Detect which cell encompasses the target text, then output its (x, y) center coordinate. 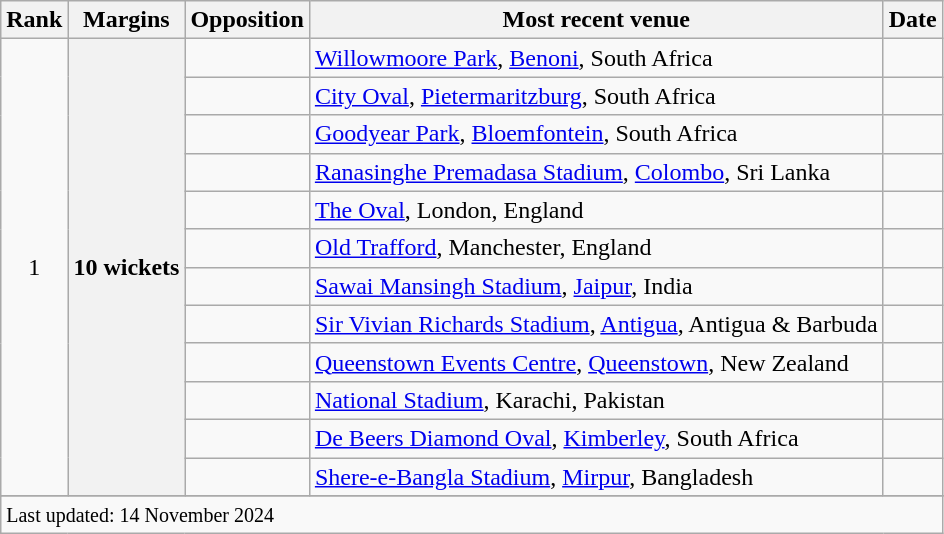
Goodyear Park, Bloemfontein, South Africa (596, 134)
Last updated: 14 November 2024 (472, 515)
Old Trafford, Manchester, England (596, 248)
Margins (126, 20)
Opposition (247, 20)
Willowmoore Park, Benoni, South Africa (596, 58)
1 (34, 268)
Sir Vivian Richards Stadium, Antigua, Antigua & Barbuda (596, 324)
City Oval, Pietermaritzburg, South Africa (596, 96)
Ranasinghe Premadasa Stadium, Colombo, Sri Lanka (596, 172)
The Oval, London, England (596, 210)
Queenstown Events Centre, Queenstown, New Zealand (596, 362)
10 wickets (126, 268)
De Beers Diamond Oval, Kimberley, South Africa (596, 438)
Date (912, 20)
Sawai Mansingh Stadium, Jaipur, India (596, 286)
Rank (34, 20)
National Stadium, Karachi, Pakistan (596, 400)
Shere-e-Bangla Stadium, Mirpur, Bangladesh (596, 477)
Most recent venue (596, 20)
